Determine the (x, y) coordinate at the center of the cell enclosing the given text.  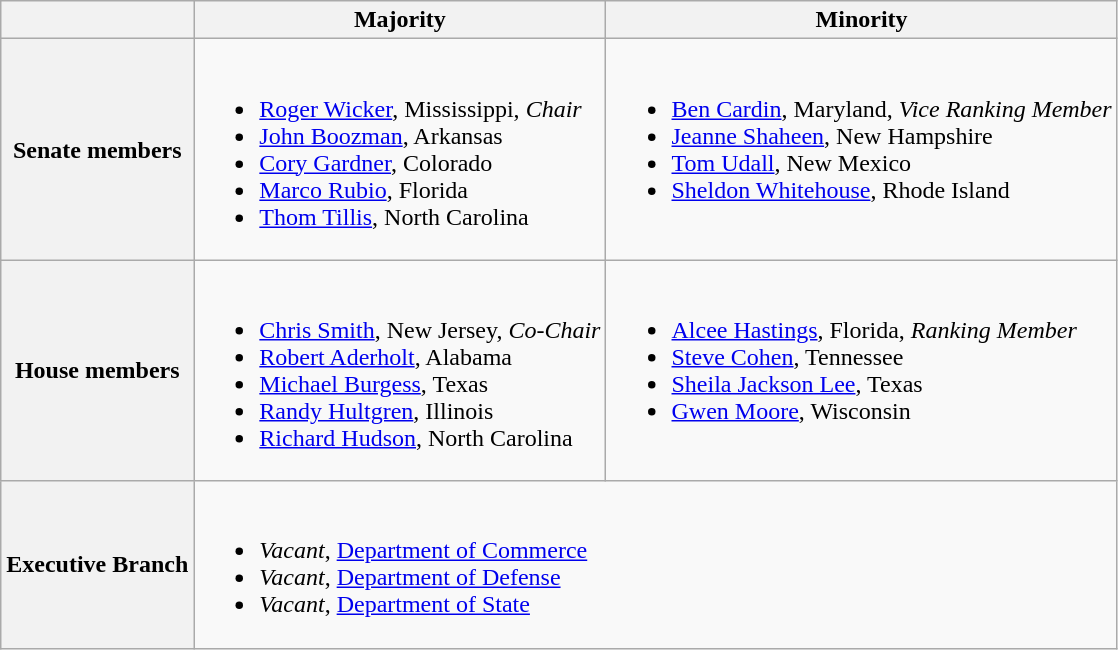
Minority (862, 20)
Senate members (98, 150)
Alcee Hastings, Florida, Ranking MemberSteve Cohen, TennesseeSheila Jackson Lee, TexasGwen Moore, Wisconsin (862, 370)
House members (98, 370)
Chris Smith, New Jersey, Co-ChairRobert Aderholt, AlabamaMichael Burgess, TexasRandy Hultgren, IllinoisRichard Hudson, North Carolina (400, 370)
Ben Cardin, Maryland, Vice Ranking MemberJeanne Shaheen, New HampshireTom Udall, New MexicoSheldon Whitehouse, Rhode Island (862, 150)
Roger Wicker, Mississippi, ChairJohn Boozman, ArkansasCory Gardner, ColoradoMarco Rubio, FloridaThom Tillis, North Carolina (400, 150)
Vacant, Department of CommerceVacant, Department of DefenseVacant, Department of State (656, 564)
Majority (400, 20)
Executive Branch (98, 564)
